Search for the cell housing the specified text and yield its (x, y) center coordinate. 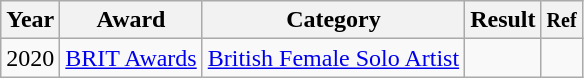
Category (333, 20)
British Female Solo Artist (333, 58)
2020 (30, 58)
BRIT Awards (131, 58)
Award (131, 20)
Result (503, 20)
Ref (562, 20)
Year (30, 20)
